Return the [x, y] coordinate for the center point of the cell that contains the specified text.  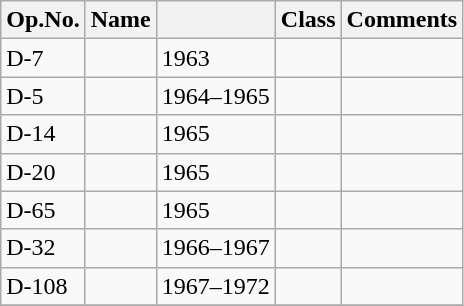
Comments [402, 20]
D-108 [43, 286]
Name [120, 20]
D-65 [43, 210]
1963 [216, 58]
1967–1972 [216, 286]
1964–1965 [216, 96]
D-7 [43, 58]
D-20 [43, 172]
1966–1967 [216, 248]
Op.No. [43, 20]
D-5 [43, 96]
Class [308, 20]
D-14 [43, 134]
D-32 [43, 248]
